Capture the cell that displays the provided text and extract its [x, y] central coordinate. 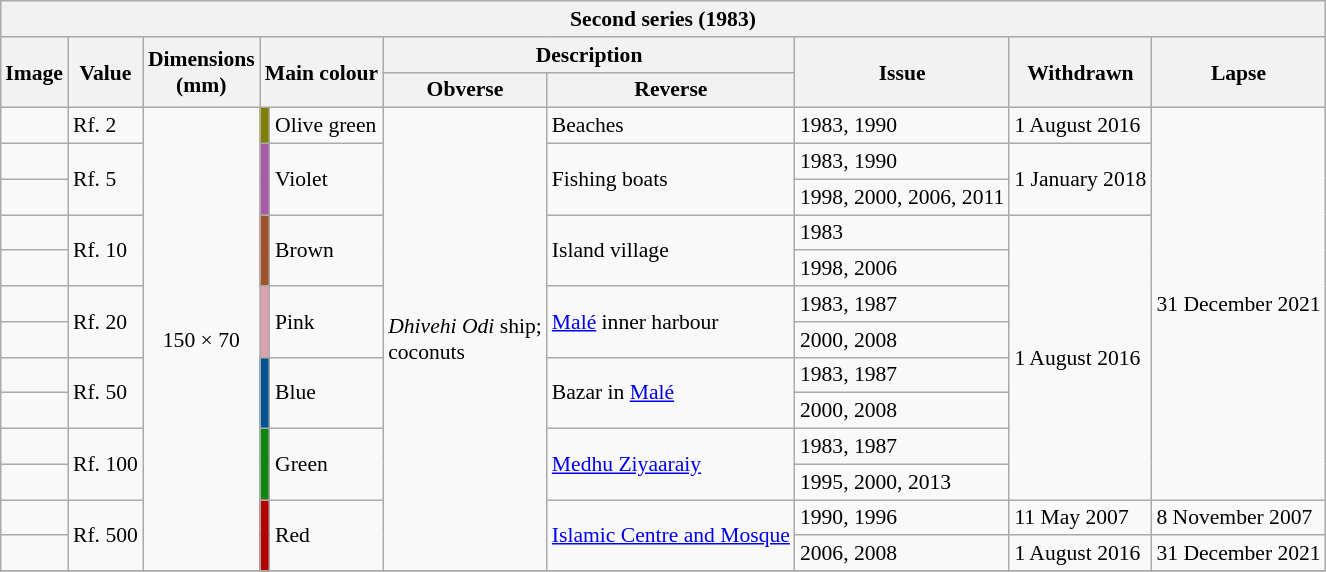
2006, 2008 [902, 553]
Dimensions(mm) [202, 72]
150 × 70 [202, 340]
1998, 2000, 2006, 2011 [902, 197]
Malé inner harbour [671, 322]
Obverse [465, 90]
1998, 2006 [902, 268]
8 November 2007 [1238, 518]
Medhu Ziyaaraiy [671, 464]
Green [326, 464]
Lapse [1238, 72]
Brown [326, 250]
Red [326, 536]
Main colour [322, 72]
1995, 2000, 2013 [902, 482]
Blue [326, 392]
Rf. 10 [106, 250]
Rf. 50 [106, 392]
1990, 1996 [902, 518]
Withdrawn [1080, 72]
1 January 2018 [1080, 178]
Beaches [671, 126]
Reverse [671, 90]
Rf. 500 [106, 536]
11 May 2007 [1080, 518]
Value [106, 72]
Pink [326, 322]
Rf. 5 [106, 178]
Island village [671, 250]
Rf. 100 [106, 464]
Rf. 20 [106, 322]
Violet [326, 178]
Dhivehi Odi ship;coconuts [465, 340]
Description [589, 54]
Olive green [326, 126]
Islamic Centre and Mosque [671, 536]
Rf. 2 [106, 126]
Image [34, 72]
Issue [902, 72]
1983 [902, 232]
Second series (1983) [662, 19]
Bazar in Malé [671, 392]
Fishing boats [671, 178]
